Determine the (X, Y) coordinate at the center of the cell enclosing the given text.  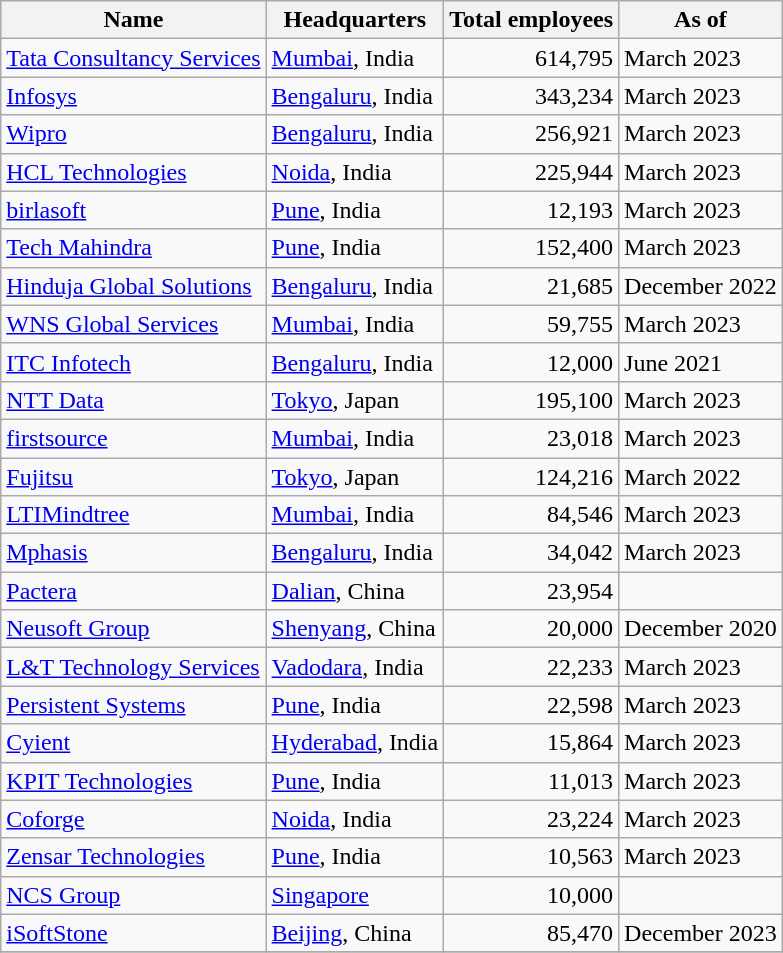
Zensar Technologies (134, 857)
Pactera (134, 591)
Persistent Systems (134, 705)
Neusoft Group (134, 629)
23,954 (532, 591)
Tech Mahindra (134, 248)
Shenyang, China (355, 629)
15,864 (532, 743)
152,400 (532, 248)
Mphasis (134, 553)
Singapore (355, 895)
NTT Data (134, 400)
23,018 (532, 438)
As of (701, 20)
Fujitsu (134, 477)
December 2020 (701, 629)
614,795 (532, 58)
124,216 (532, 477)
March 2022 (701, 477)
June 2021 (701, 362)
34,042 (532, 553)
ITC Infotech (134, 362)
343,234 (532, 96)
Wipro (134, 134)
Headquarters (355, 20)
L&T Technology Services (134, 667)
Name (134, 20)
59,755 (532, 324)
Coforge (134, 819)
10,000 (532, 895)
Cyient (134, 743)
Total employees (532, 20)
Tata Consultancy Services (134, 58)
Hinduja Global Solutions (134, 286)
12,193 (532, 210)
Dalian, China (355, 591)
12,000 (532, 362)
22,233 (532, 667)
Vadodara, India (355, 667)
225,944 (532, 172)
195,100 (532, 400)
20,000 (532, 629)
KPIT Technologies (134, 781)
birlasoft (134, 210)
85,470 (532, 933)
10,563 (532, 857)
December 2023 (701, 933)
23,224 (532, 819)
iSoftStone (134, 933)
Infosys (134, 96)
22,598 (532, 705)
21,685 (532, 286)
NCS Group (134, 895)
firstsource (134, 438)
HCL Technologies (134, 172)
WNS Global Services (134, 324)
December 2022 (701, 286)
256,921 (532, 134)
Hyderabad, India (355, 743)
84,546 (532, 515)
Beijing, China (355, 933)
11,013 (532, 781)
LTIMindtree (134, 515)
